Determine the (X, Y) coordinate at the center of the cell enclosing the given text.  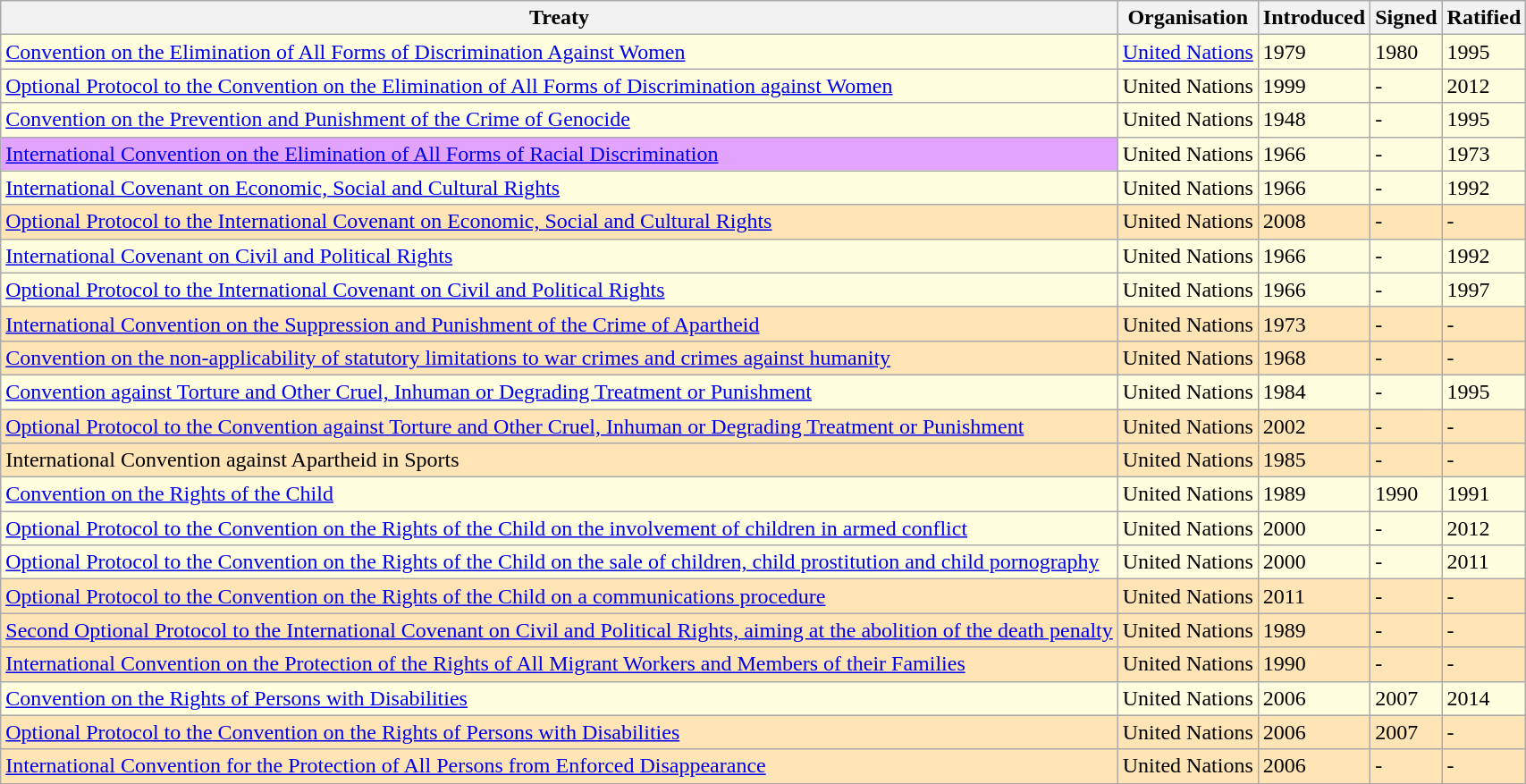
Optional Protocol to the Convention on the Rights of Persons with Disabilities (560, 732)
Optional Protocol to the International Covenant on Civil and Political Rights (560, 290)
1968 (1314, 358)
Optional Protocol to the Convention on the Elimination of All Forms of Discrimination against Women (560, 86)
2014 (1484, 698)
Treaty (560, 18)
Convention on the Rights of Persons with Disabilities (560, 698)
Convention on the Elimination of All Forms of Discrimination Against Women (560, 52)
1999 (1314, 86)
2008 (1314, 222)
Convention against Torture and Other Cruel, Inhuman or Degrading Treatment or Punishment (560, 392)
Convention on the non-applicability of statutory limitations to war crimes and crimes against humanity (560, 358)
Optional Protocol to the Convention on the Rights of the Child on a communications procedure (560, 596)
1980 (1406, 52)
Optional Protocol to the International Covenant on Economic, Social and Cultural Rights (560, 222)
Second Optional Protocol to the International Covenant on Civil and Political Rights, aiming at the abolition of the death penalty (560, 630)
1985 (1314, 460)
Optional Protocol to the Convention on the Rights of the Child on the involvement of children in armed conflict (560, 528)
Optional Protocol to the Convention against Torture and Other Cruel, Inhuman or Degrading Treatment or Punishment (560, 426)
1948 (1314, 120)
International Convention for the Protection of All Persons from Enforced Disappearance (560, 766)
1984 (1314, 392)
International Convention on the Protection of the Rights of All Migrant Workers and Members of their Families (560, 664)
Introduced (1314, 18)
International Covenant on Civil and Political Rights (560, 256)
1997 (1484, 290)
International Covenant on Economic, Social and Cultural Rights (560, 188)
Ratified (1484, 18)
1979 (1314, 52)
Convention on the Prevention and Punishment of the Crime of Genocide (560, 120)
Organisation (1187, 18)
International Convention on the Suppression and Punishment of the Crime of Apartheid (560, 324)
International Convention on the Elimination of All Forms of Racial Discrimination (560, 154)
Optional Protocol to the Convention on the Rights of the Child on the sale of children, child prostitution and child pornography (560, 562)
Signed (1406, 18)
International Convention against Apartheid in Sports (560, 460)
2002 (1314, 426)
Convention on the Rights of the Child (560, 494)
1991 (1484, 494)
